For the text-containing cell, return its midpoint in [X, Y] coordinate format. 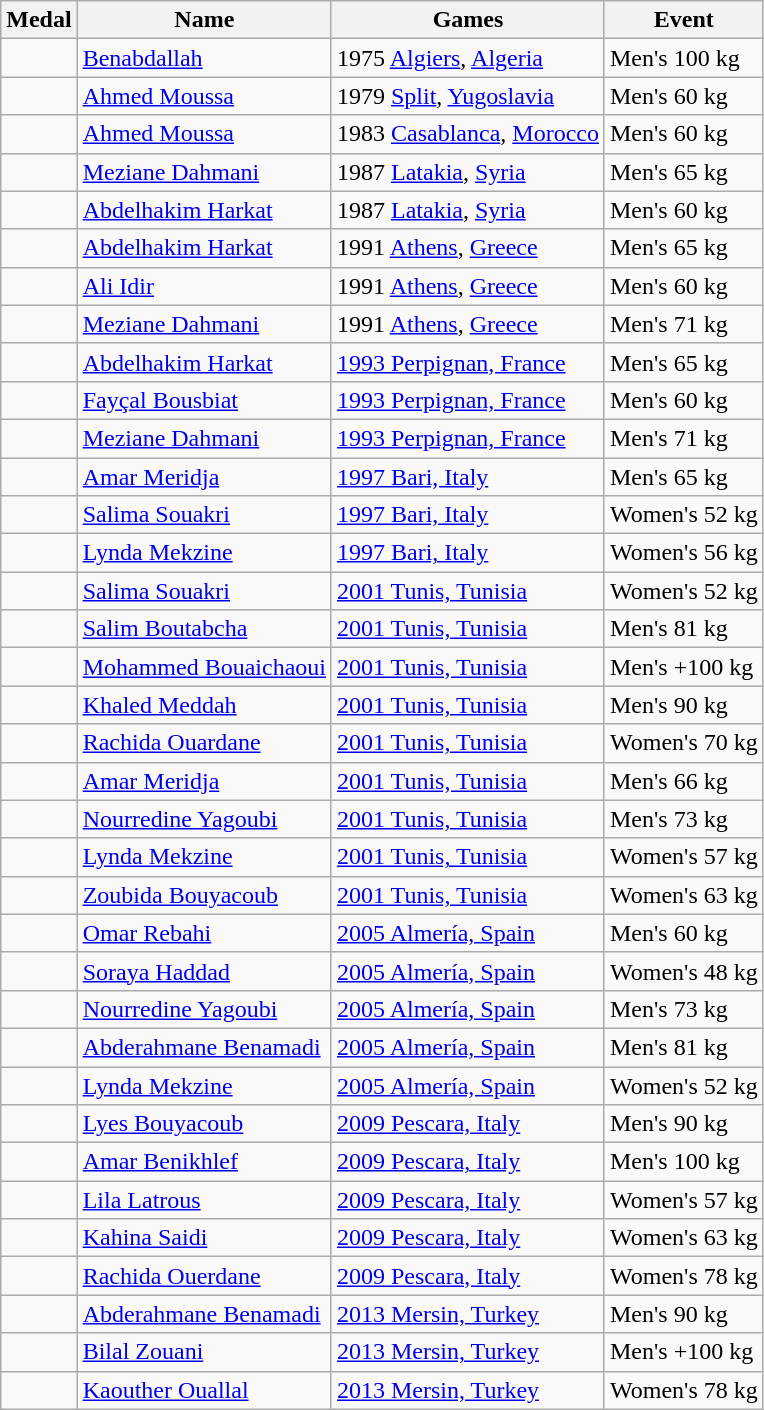
Medal [39, 20]
Benabdallah [204, 58]
Soraya Haddad [204, 971]
Lyes Bouyacoub [204, 1124]
Rachida Ouardane [204, 743]
1983 Casablanca, Morocco [468, 134]
Amar Benikhlef [204, 1162]
Men's 66 kg [684, 781]
Fayçal Bousbiat [204, 400]
Bilal Zouani [204, 1352]
Name [204, 20]
Kaouther Ouallal [204, 1390]
Event [684, 20]
Women's 70 kg [684, 743]
Games [468, 20]
Kahina Saidi [204, 1238]
Zoubida Bouyacoub [204, 895]
Omar Rebahi [204, 933]
1979 Split, Yugoslavia [468, 96]
Women's 48 kg [684, 971]
Women's 56 kg [684, 553]
Rachida Ouerdane [204, 1276]
Lila Latrous [204, 1200]
Khaled Meddah [204, 705]
1975 Algiers, Algeria [468, 58]
Ali Idir [204, 286]
Salim Boutabcha [204, 629]
Mohammed Bouaichaoui [204, 667]
